From the cell containing the given text, extract its center point as [x, y] coordinate. 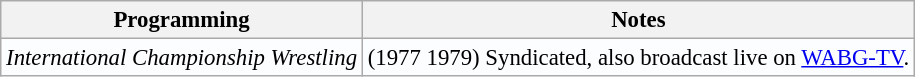
Programming [182, 20]
International Championship Wrestling [182, 58]
Notes [638, 20]
(1977 1979) Syndicated, also broadcast live on WABG-TV. [638, 58]
